For the text-containing cell, return its midpoint in [x, y] coordinate format. 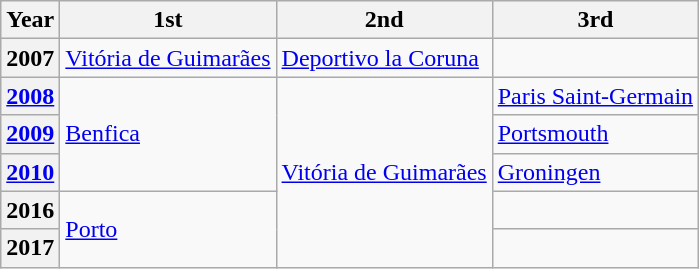
2016 [30, 210]
Year [30, 20]
1st [168, 20]
Deportivo la Coruna [384, 58]
3rd [595, 20]
2008 [30, 96]
2017 [30, 248]
2007 [30, 58]
2nd [384, 20]
Groningen [595, 172]
Portsmouth [595, 134]
Benfica [168, 134]
2009 [30, 134]
2010 [30, 172]
Paris Saint-Germain [595, 96]
Porto [168, 229]
